Provide the [X, Y] coordinate of the cell's center where the given text is located.  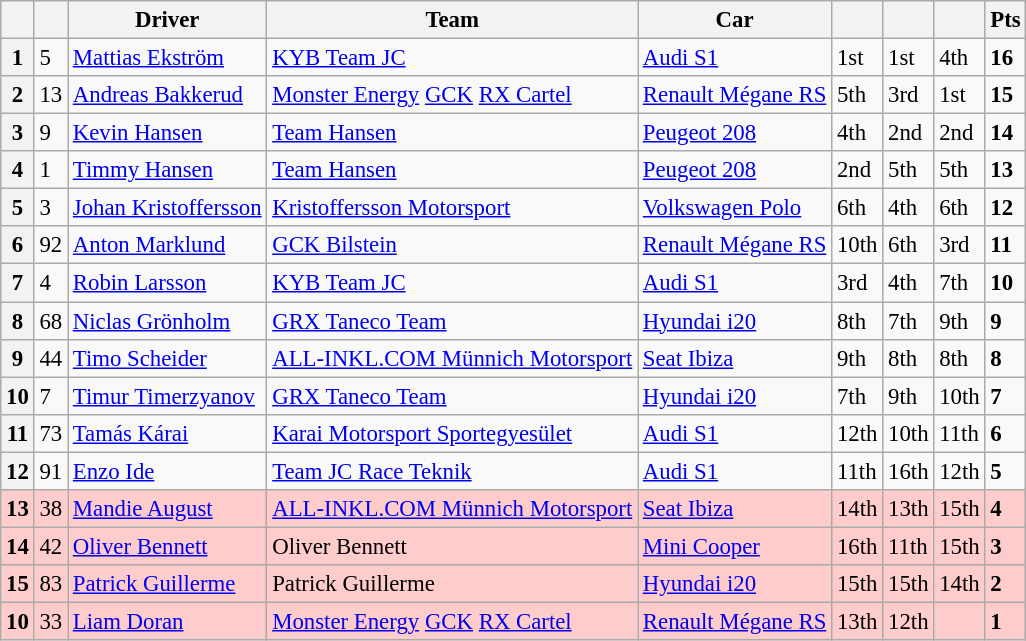
Karai Motorsport Sportegyesület [452, 433]
Anton Marklund [168, 245]
Team [452, 20]
Timo Scheider [168, 358]
Timur Timerzyanov [168, 396]
68 [50, 321]
Timmy Hansen [168, 170]
Kristoffersson Motorsport [452, 208]
16 [1006, 58]
Mandie August [168, 509]
Enzo Ide [168, 471]
Mattias Ekström [168, 58]
Niclas Grönholm [168, 321]
Tamás Kárai [168, 433]
73 [50, 433]
44 [50, 358]
83 [50, 584]
Mini Cooper [735, 546]
Car [735, 20]
Pts [1006, 20]
Team JC Race Teknik [452, 471]
Robin Larsson [168, 283]
Volkswagen Polo [735, 208]
Kevin Hansen [168, 133]
33 [50, 621]
92 [50, 245]
38 [50, 509]
Liam Doran [168, 621]
91 [50, 471]
GCK Bilstein [452, 245]
42 [50, 546]
Driver [168, 20]
Andreas Bakkerud [168, 95]
Johan Kristoffersson [168, 208]
